Provide the (X, Y) coordinate of the cell's center where the given text is located.  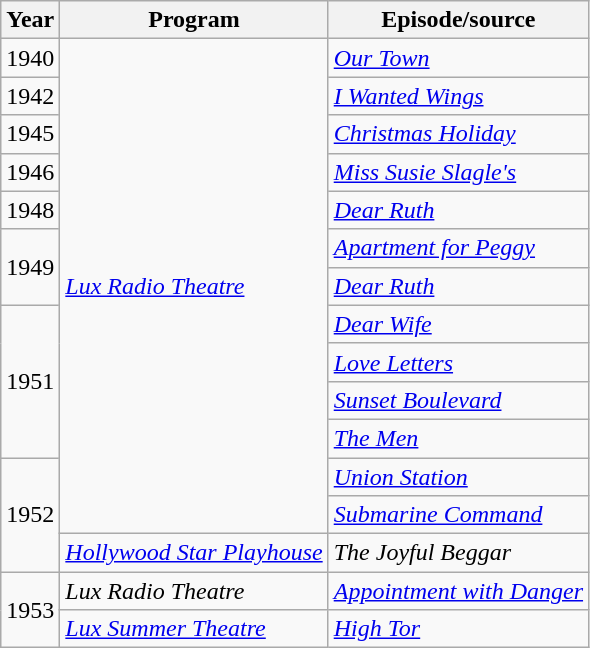
Christmas Holiday (458, 134)
1946 (30, 172)
The Joyful Beggar (458, 553)
1949 (30, 267)
1952 (30, 515)
Appointment with Danger (458, 591)
Dear Wife (458, 324)
1940 (30, 58)
Sunset Boulevard (458, 400)
The Men (458, 438)
Lux Summer Theatre (194, 629)
1953 (30, 610)
Love Letters (458, 362)
1942 (30, 96)
1945 (30, 134)
1948 (30, 210)
Hollywood Star Playhouse (194, 553)
High Tor (458, 629)
Submarine Command (458, 515)
I Wanted Wings (458, 96)
Apartment for Peggy (458, 248)
Program (194, 20)
Episode/source (458, 20)
Union Station (458, 477)
Our Town (458, 58)
Miss Susie Slagle's (458, 172)
Year (30, 20)
1951 (30, 381)
